Return [X, Y] of the center of cell containing provided text 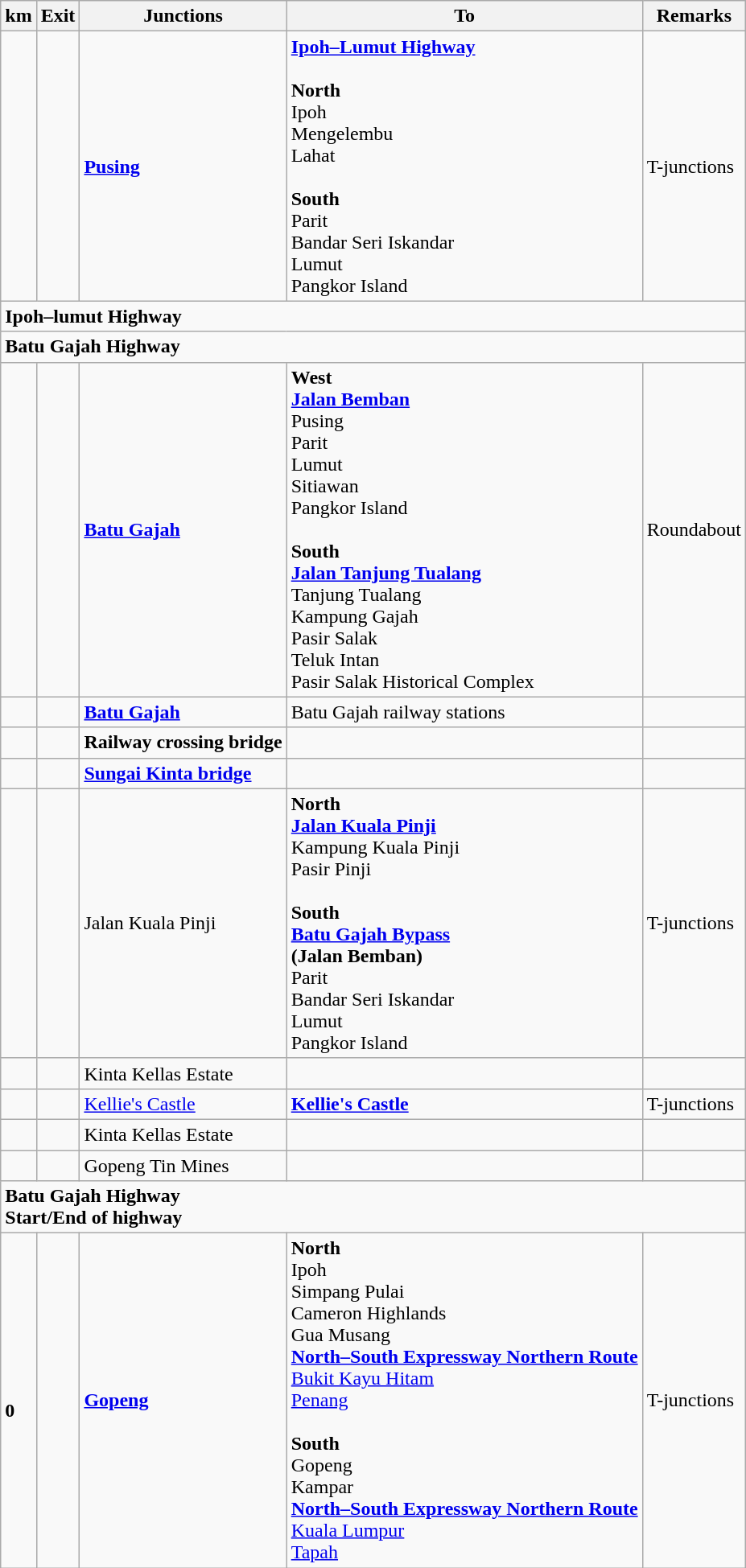
Gopeng Tin Mines [183, 1166]
Batu Gajah HighwayStart/End of highway [373, 1207]
To [464, 16]
Remarks [694, 16]
Sungai Kinta bridge [183, 773]
Ipoh–lumut Highway [373, 316]
Jalan Kuala Pinji [183, 924]
Railway crossing bridge [183, 743]
Batu Gajah Highway [373, 347]
North Jalan Kuala PinjiKampung Kuala PinjiPasir PinjiSouth Batu Gajah Bypass(Jalan Bemban) Parit Bandar Seri Iskandar Lumut Pangkor Island [464, 924]
Junctions [183, 16]
Roundabout [694, 529]
Exit [58, 16]
Pusing [183, 166]
Batu Gajah railway stations [464, 712]
km [19, 16]
Gopeng [183, 1401]
Ipoh–Lumut HighwayNorth Ipoh Mengelembu LahatSouth Parit Bandar Seri Iskandar Lumut Pangkor Island [464, 166]
0 [19, 1401]
